Locate the cell with the specified text and output its [X, Y] center coordinate. 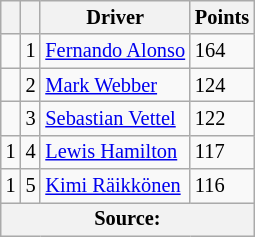
Sebastian Vettel [115, 118]
Mark Webber [115, 85]
Fernando Alonso [115, 51]
124 [222, 85]
117 [222, 152]
2 [31, 85]
Source: [128, 219]
4 [31, 152]
122 [222, 118]
116 [222, 186]
Driver [115, 17]
5 [31, 186]
3 [31, 118]
Kimi Räikkönen [115, 186]
Lewis Hamilton [115, 152]
Points [222, 17]
164 [222, 51]
